Find where the given text appears and provide that cell's center as [X, Y] coordinate. 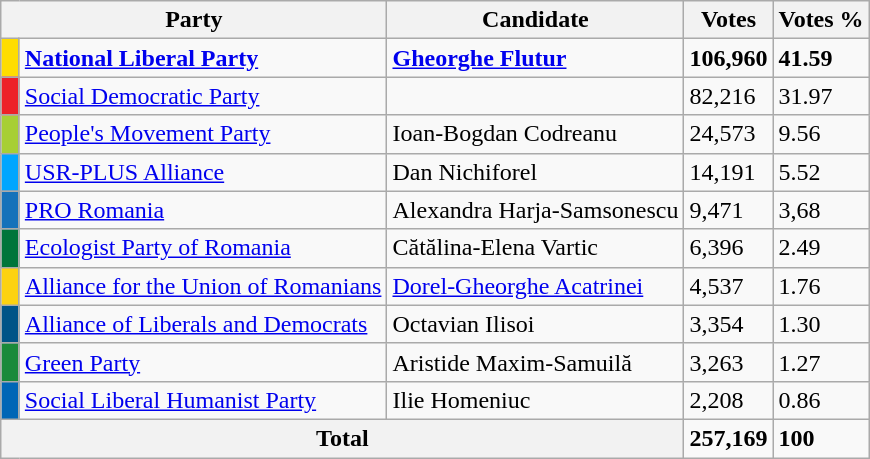
Alexandra Harja-Samsonescu [536, 210]
Total [342, 438]
Votes [728, 20]
Cătălina-Elena Vartic [536, 248]
Octavian Ilisoi [536, 324]
6,396 [728, 248]
1.30 [821, 324]
9.56 [821, 134]
31.97 [821, 96]
USR-PLUS Alliance [203, 172]
Dorel-Gheorghe Acatrinei [536, 286]
Green Party [203, 362]
1.27 [821, 362]
5.52 [821, 172]
0.86 [821, 400]
4,537 [728, 286]
2,208 [728, 400]
9,471 [728, 210]
Ioan-Bogdan Codreanu [536, 134]
Alliance for the Union of Romanians [203, 286]
2.49 [821, 248]
People's Movement Party [203, 134]
PRO Romania [203, 210]
41.59 [821, 58]
3,68 [821, 210]
Candidate [536, 20]
Ilie Homeniuc [536, 400]
106,960 [728, 58]
National Liberal Party [203, 58]
Party [194, 20]
24,573 [728, 134]
257,169 [728, 438]
Dan Nichiforel [536, 172]
1.76 [821, 286]
3,354 [728, 324]
Social Liberal Humanist Party [203, 400]
Gheorghe Flutur [536, 58]
14,191 [728, 172]
3,263 [728, 362]
Ecologist Party of Romania [203, 248]
Alliance of Liberals and Democrats [203, 324]
Social Democratic Party [203, 96]
Aristide Maxim-Samuilă [536, 362]
82,216 [728, 96]
Votes % [821, 20]
100 [821, 438]
